Return [X, Y] of the center of cell containing provided text 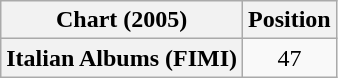
Italian Albums (FIMI) [122, 58]
Chart (2005) [122, 20]
47 [290, 58]
Position [290, 20]
